Capture the cell that displays the provided text and extract its [x, y] central coordinate. 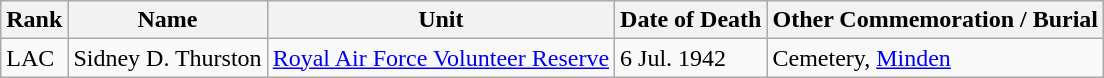
Name [168, 20]
6 Jul. 1942 [691, 58]
Date of Death [691, 20]
Other Commemoration / Burial [936, 20]
Cemetery, Minden [936, 58]
Rank [34, 20]
Sidney D. Thurston [168, 58]
LAC [34, 58]
Royal Air Force Volunteer Reserve [440, 58]
Unit [440, 20]
